Capture the cell that displays the provided text and extract its [X, Y] central coordinate. 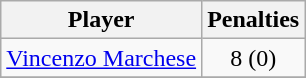
Vincenzo Marchese [102, 58]
Penalties [254, 20]
8 (0) [254, 58]
Player [102, 20]
